For the text-containing cell, return its midpoint in [x, y] coordinate format. 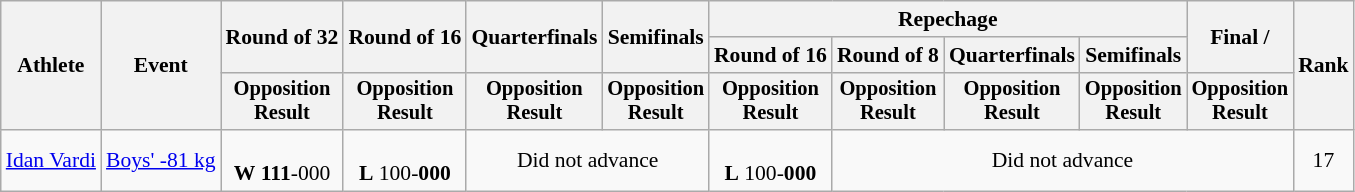
Rank [1324, 66]
Boys' -81 kg [161, 160]
17 [1324, 160]
W 111-000 [282, 160]
Event [161, 66]
Round of 32 [282, 36]
Athlete [51, 66]
Final / [1240, 36]
Repechage [948, 19]
Idan Vardi [51, 160]
Round of 8 [888, 55]
